For the text-containing cell, return its midpoint in (x, y) coordinate format. 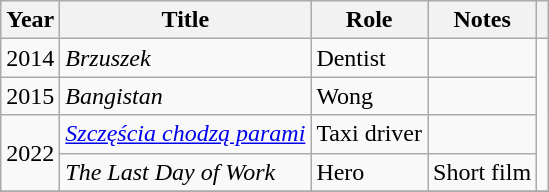
2014 (30, 58)
Year (30, 20)
Bangistan (186, 96)
Short film (482, 172)
Taxi driver (370, 134)
Title (186, 20)
Szczęścia chodzą parami (186, 134)
Hero (370, 172)
Role (370, 20)
Wong (370, 96)
Brzuszek (186, 58)
2022 (30, 153)
2015 (30, 96)
Notes (482, 20)
The Last Day of Work (186, 172)
Dentist (370, 58)
